Find where the given text appears and provide that cell's center as [x, y] coordinate. 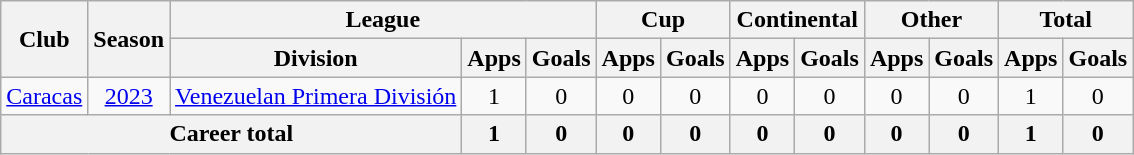
Total [1066, 20]
Caracas [44, 96]
League [383, 20]
Continental [797, 20]
Division [316, 58]
Season [129, 39]
Venezuelan Primera División [316, 96]
Other [931, 20]
2023 [129, 96]
Club [44, 39]
Career total [232, 134]
Cup [663, 20]
